Find where the given text appears and provide that cell's center as [x, y] coordinate. 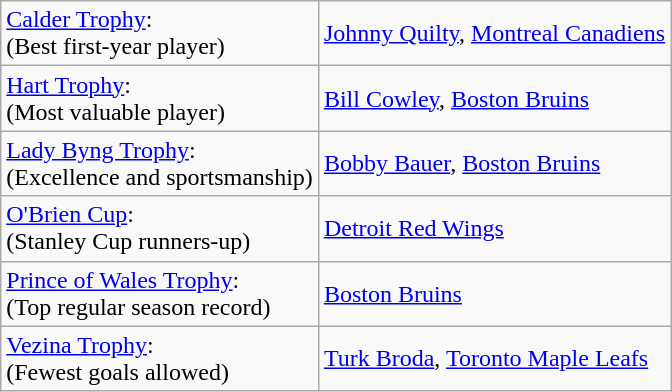
Turk Broda, Toronto Maple Leafs [494, 358]
Bobby Bauer, Boston Bruins [494, 164]
Hart Trophy:(Most valuable player) [160, 98]
O'Brien Cup:(Stanley Cup runners-up) [160, 228]
Prince of Wales Trophy:(Top regular season record) [160, 294]
Calder Trophy:(Best first-year player) [160, 34]
Bill Cowley, Boston Bruins [494, 98]
Boston Bruins [494, 294]
Detroit Red Wings [494, 228]
Vezina Trophy:(Fewest goals allowed) [160, 358]
Lady Byng Trophy:(Excellence and sportsmanship) [160, 164]
Johnny Quilty, Montreal Canadiens [494, 34]
